For the text-containing cell, return its midpoint in (X, Y) coordinate format. 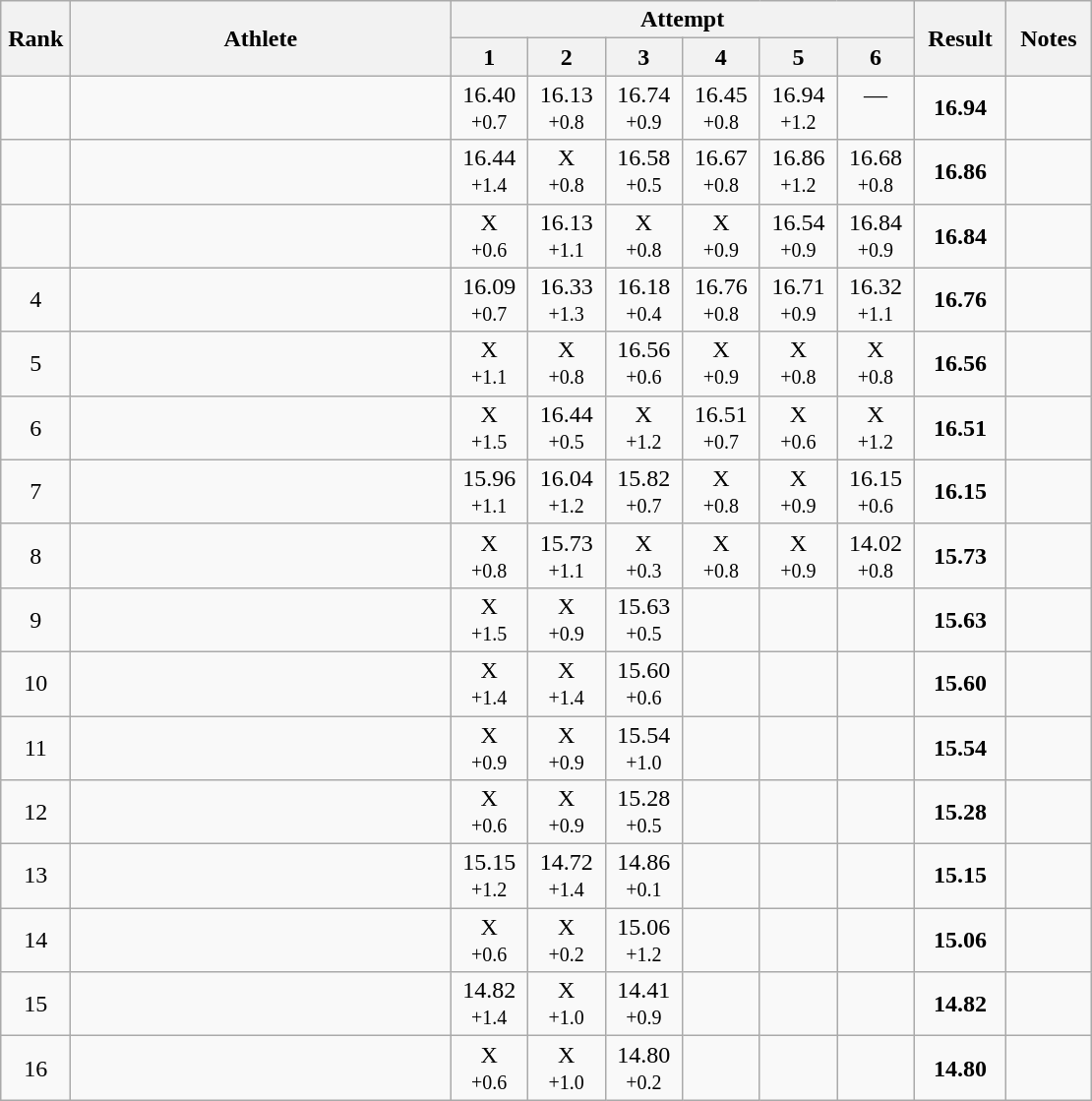
16.44+1.4 (490, 171)
16.13+1.1 (567, 236)
16.76 (960, 299)
15.06 (960, 941)
15.63 (960, 620)
14.86+0.1 (643, 876)
16.44+0.5 (567, 427)
16.58+0.5 (643, 171)
15.15 (960, 876)
7 (35, 492)
1 (490, 57)
15.60 (960, 683)
16.09+0.7 (490, 299)
9 (35, 620)
Result (960, 38)
14.82 (960, 1004)
16.86+1.2 (799, 171)
16.33+1.3 (567, 299)
14.82+1.4 (490, 1004)
14.72+1.4 (567, 876)
16.51 (960, 427)
16.13+0.8 (567, 108)
16.67+0.8 (722, 171)
16.94 (960, 108)
15.15+1.2 (490, 876)
— (876, 108)
16.18+0.4 (643, 299)
16.84 (960, 236)
13 (35, 876)
3 (643, 57)
16.15 (960, 492)
16.56 (960, 364)
2 (567, 57)
X+1.1 (490, 364)
15.82+0.7 (643, 492)
Notes (1049, 38)
15.54+1.0 (643, 748)
11 (35, 748)
Athlete (261, 38)
16.86 (960, 171)
15.28 (960, 813)
16.32+1.1 (876, 299)
16.76+0.8 (722, 299)
14.02+0.8 (876, 555)
16.51+0.7 (722, 427)
16.54+0.9 (799, 236)
Attempt (683, 20)
15 (35, 1004)
12 (35, 813)
15.73+1.1 (567, 555)
15.96+1.1 (490, 492)
16.94+1.2 (799, 108)
X+0.2 (567, 941)
15.06+1.2 (643, 941)
8 (35, 555)
16.45+0.8 (722, 108)
16.40+0.7 (490, 108)
16.68+0.8 (876, 171)
16.84+0.9 (876, 236)
10 (35, 683)
X+0.3 (643, 555)
15.54 (960, 748)
15.60+0.6 (643, 683)
14.80 (960, 1069)
16.04+1.2 (567, 492)
Rank (35, 38)
15.28+0.5 (643, 813)
16 (35, 1069)
14 (35, 941)
16.71+0.9 (799, 299)
14.80+0.2 (643, 1069)
15.73 (960, 555)
15.63+0.5 (643, 620)
16.56+0.6 (643, 364)
14.41+0.9 (643, 1004)
16.74+0.9 (643, 108)
16.15+0.6 (876, 492)
